Capture the cell that displays the provided text and extract its (x, y) central coordinate. 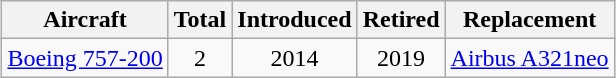
Retired (401, 20)
Replacement (530, 20)
2019 (401, 58)
2014 (294, 58)
Airbus A321neo (530, 58)
Introduced (294, 20)
Aircraft (85, 20)
Boeing 757-200 (85, 58)
2 (200, 58)
Total (200, 20)
